For the text-containing cell, return its midpoint in (x, y) coordinate format. 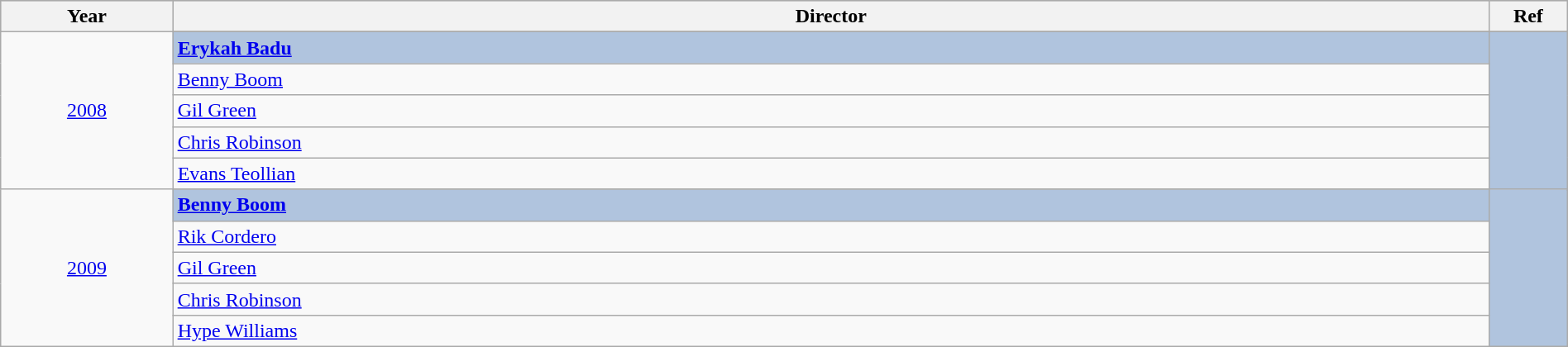
Year (87, 17)
Rik Cordero (830, 236)
2009 (87, 268)
2008 (87, 111)
Evans Teollian (830, 173)
Director (830, 17)
Ref (1528, 17)
Hype Williams (830, 330)
Erykah Badu (830, 48)
